Return (X, Y) of the center of cell containing provided text 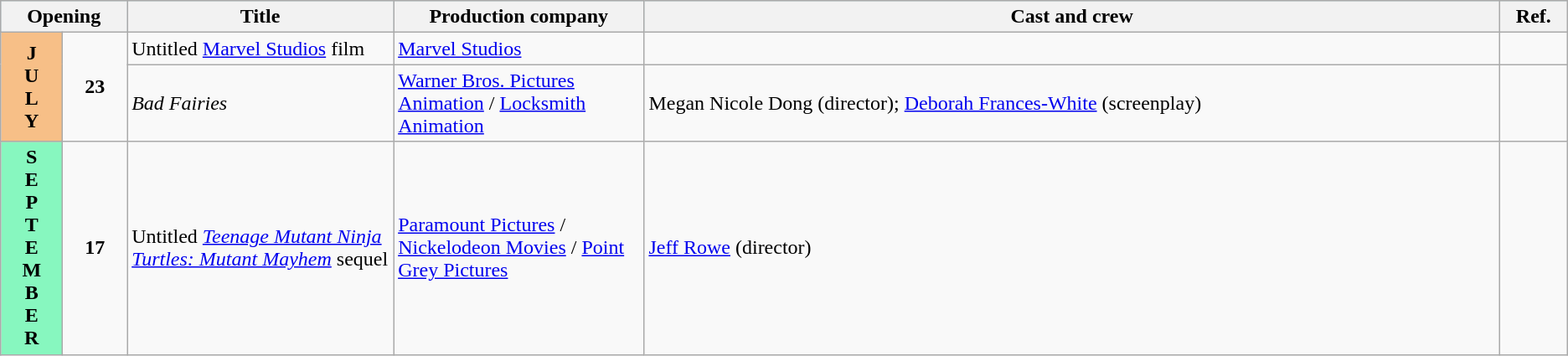
Bad Fairies (260, 103)
Untitled Teenage Mutant Ninja Turtles: Mutant Mayhem sequel (260, 248)
23 (95, 87)
Title (260, 17)
Warner Bros. Pictures Animation / Locksmith Animation (519, 103)
Opening (64, 17)
Production company (519, 17)
Ref. (1533, 17)
Cast and crew (1072, 17)
Marvel Studios (519, 49)
Paramount Pictures / Nickelodeon Movies / Point Grey Pictures (519, 248)
Untitled Marvel Studios film (260, 49)
Megan Nicole Dong (director); Deborah Frances-White (screenplay) (1072, 103)
SEPTEMBER (32, 248)
JULY (32, 87)
17 (95, 248)
Jeff Rowe (director) (1072, 248)
